Capture the cell that displays the provided text and extract its [x, y] central coordinate. 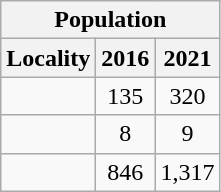
320 [188, 96]
2021 [188, 58]
Population [110, 20]
9 [188, 134]
8 [126, 134]
Locality [48, 58]
135 [126, 96]
846 [126, 172]
1,317 [188, 172]
2016 [126, 58]
